For the text-containing cell, return its midpoint in (X, Y) coordinate format. 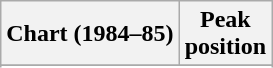
Peakposition (225, 34)
Chart (1984–85) (90, 34)
